Find where the given text appears and provide that cell's center as (x, y) coordinate. 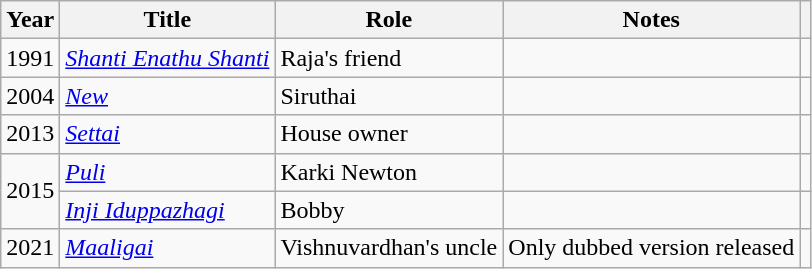
2013 (30, 134)
Puli (168, 172)
Year (30, 20)
Siruthai (389, 96)
Role (389, 20)
Notes (652, 20)
New (168, 96)
1991 (30, 58)
Bobby (389, 210)
Raja's friend (389, 58)
Karki Newton (389, 172)
Settai (168, 134)
Vishnuvardhan's uncle (389, 248)
House owner (389, 134)
2021 (30, 248)
Title (168, 20)
2004 (30, 96)
Maaligai (168, 248)
Only dubbed version released (652, 248)
Shanti Enathu Shanti (168, 58)
2015 (30, 191)
Inji Iduppazhagi (168, 210)
